Extract the (x, y) coordinate from the center of the cell holding the provided text.  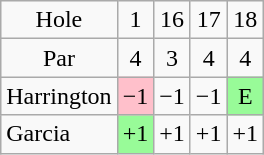
Par (59, 58)
Garcia (59, 134)
E (246, 96)
Harrington (59, 96)
18 (246, 20)
17 (208, 20)
3 (172, 58)
1 (136, 20)
Hole (59, 20)
16 (172, 20)
